Capture the cell that displays the provided text and extract its [X, Y] central coordinate. 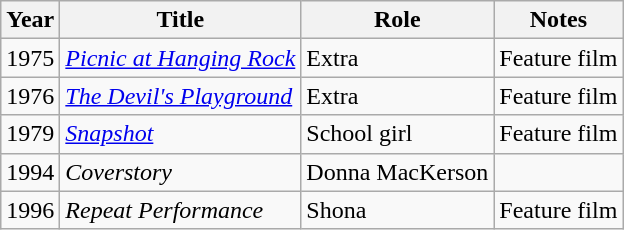
1994 [30, 172]
Year [30, 20]
The Devil's Playground [180, 96]
Coverstory [180, 172]
Picnic at Hanging Rock [180, 58]
1975 [30, 58]
1979 [30, 134]
Shona [398, 210]
Repeat Performance [180, 210]
Snapshot [180, 134]
Title [180, 20]
Donna MacKerson [398, 172]
Role [398, 20]
1996 [30, 210]
Notes [558, 20]
School girl [398, 134]
1976 [30, 96]
